Identify which cell holds the provided text, then report its [x, y] central coordinate. 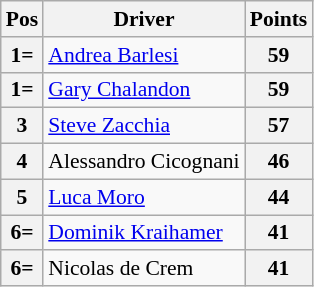
Luca Moro [144, 197]
3 [22, 126]
5 [22, 197]
Gary Chalandon [144, 90]
Alessandro Cicognani [144, 162]
Driver [144, 19]
Steve Zacchia [144, 126]
Dominik Kraihamer [144, 233]
44 [279, 197]
Pos [22, 19]
Andrea Barlesi [144, 55]
Points [279, 19]
4 [22, 162]
Nicolas de Crem [144, 269]
46 [279, 162]
57 [279, 126]
